Determine the [x, y] coordinate at the center of the cell enclosing the given text.  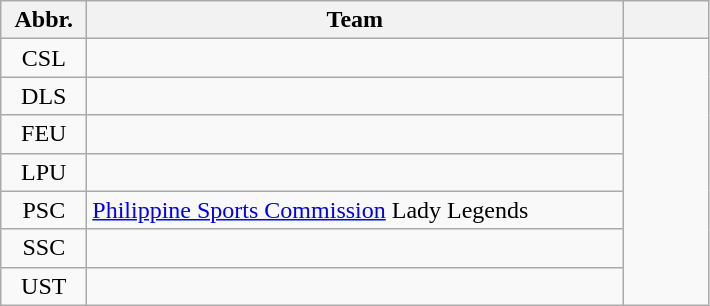
SSC [44, 248]
FEU [44, 134]
Abbr. [44, 20]
LPU [44, 172]
CSL [44, 58]
Philippine Sports Commission Lady Legends [355, 210]
Team [355, 20]
UST [44, 286]
DLS [44, 96]
PSC [44, 210]
